Pinpoint the cell where the given text exists, returning its [x, y] midpoint coordinate. 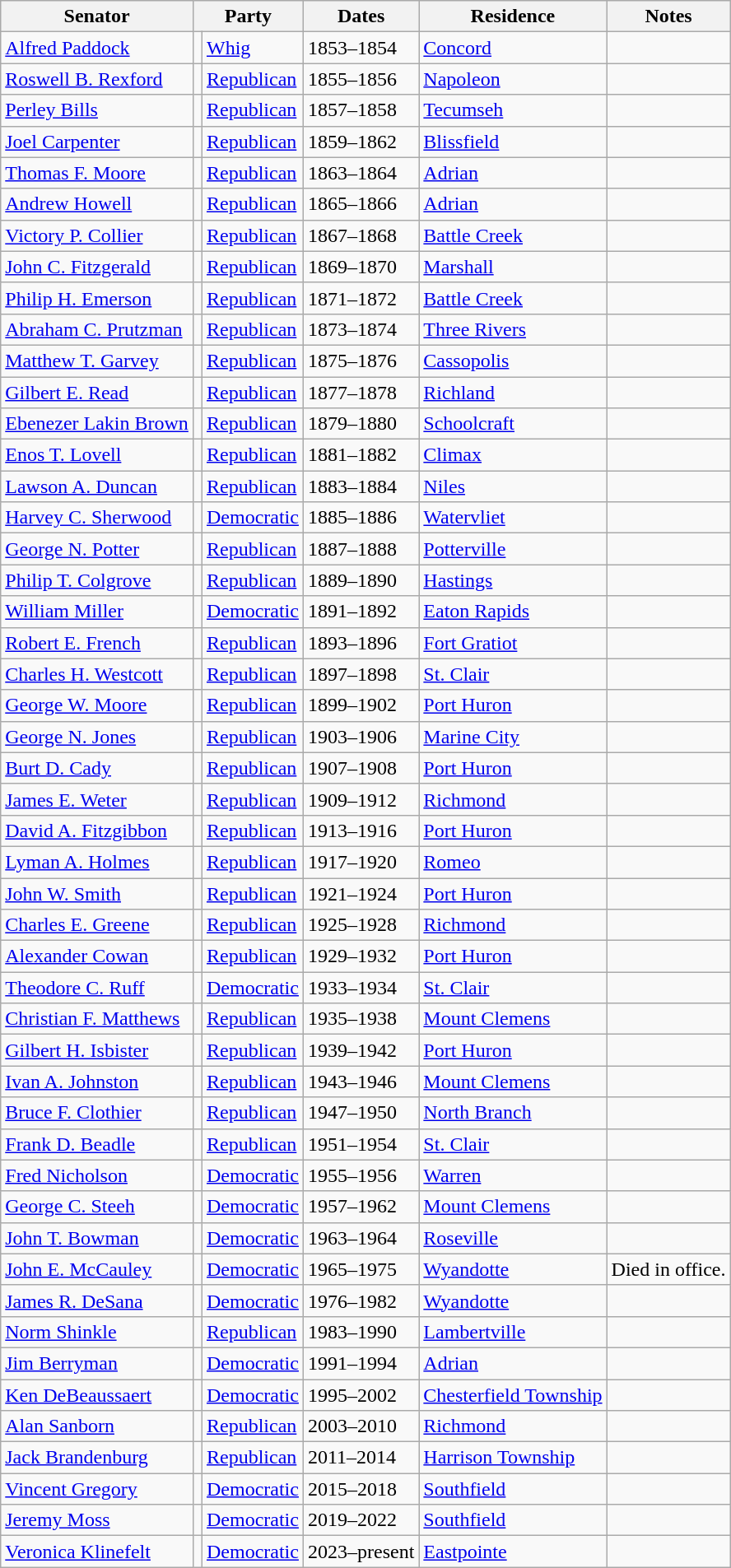
Cassopolis [513, 361]
Thomas F. Moore [97, 173]
1893–1896 [361, 643]
1925–1928 [361, 925]
1951–1954 [361, 1144]
1957–1962 [361, 1207]
1907–1908 [361, 768]
Blissfield [513, 142]
1875–1876 [361, 361]
Perley Bills [97, 110]
Ivan A. Johnston [97, 1082]
1903–1906 [361, 737]
Concord [513, 48]
Abraham C. Prutzman [97, 329]
Died in office. [668, 1269]
Frank D. Beadle [97, 1144]
Matthew T. Garvey [97, 361]
Schoolcraft [513, 424]
1887–1888 [361, 549]
1863–1864 [361, 173]
Theodore C. Ruff [97, 988]
2003–2010 [361, 1426]
Dates [361, 16]
1859–1862 [361, 142]
Potterville [513, 549]
2023–present [361, 1552]
John W. Smith [97, 893]
Notes [668, 16]
Ebenezer Lakin Brown [97, 424]
1963–1964 [361, 1238]
Charles E. Greene [97, 925]
Hastings [513, 580]
2011–2014 [361, 1458]
Gilbert E. Read [97, 393]
1955–1956 [361, 1175]
Watervliet [513, 518]
1891–1892 [361, 612]
Napoleon [513, 79]
Alan Sanborn [97, 1426]
North Branch [513, 1113]
1991–1994 [361, 1363]
1933–1934 [361, 988]
1853–1854 [361, 48]
Jack Brandenburg [97, 1458]
1867–1868 [361, 235]
Victory P. Collier [97, 235]
Lawson A. Duncan [97, 486]
1929–1932 [361, 956]
Bruce F. Clothier [97, 1113]
John T. Bowman [97, 1238]
1885–1886 [361, 518]
Christian F. Matthews [97, 1019]
1995–2002 [361, 1395]
George N. Potter [97, 549]
Residence [513, 16]
1947–1950 [361, 1113]
Ken DeBeaussaert [97, 1395]
2019–2022 [361, 1520]
Robert E. French [97, 643]
Lyman A. Holmes [97, 862]
Gilbert H. Isbister [97, 1050]
Jeremy Moss [97, 1520]
1879–1880 [361, 424]
William Miller [97, 612]
Charles H. Westcott [97, 674]
George N. Jones [97, 737]
Marshall [513, 267]
1909–1912 [361, 799]
1883–1884 [361, 486]
1897–1898 [361, 674]
2015–2018 [361, 1489]
1917–1920 [361, 862]
Richland [513, 393]
1889–1890 [361, 580]
1939–1942 [361, 1050]
John C. Fitzgerald [97, 267]
Niles [513, 486]
James E. Weter [97, 799]
Fort Gratiot [513, 643]
1965–1975 [361, 1269]
1899–1902 [361, 705]
1976–1982 [361, 1300]
Vincent Gregory [97, 1489]
Romeo [513, 862]
Chesterfield Township [513, 1395]
1881–1882 [361, 455]
Roswell B. Rexford [97, 79]
John E. McCauley [97, 1269]
Roseville [513, 1238]
Alexander Cowan [97, 956]
Eaton Rapids [513, 612]
Andrew Howell [97, 204]
Fred Nicholson [97, 1175]
Eastpointe [513, 1552]
1913–1916 [361, 831]
Whig [252, 48]
George C. Steeh [97, 1207]
Party [248, 16]
1935–1938 [361, 1019]
1921–1924 [361, 893]
Joel Carpenter [97, 142]
Philip H. Emerson [97, 298]
Burt D. Cady [97, 768]
1869–1870 [361, 267]
1865–1866 [361, 204]
Three Rivers [513, 329]
1857–1858 [361, 110]
Marine City [513, 737]
David A. Fitzgibbon [97, 831]
Climax [513, 455]
1855–1856 [361, 79]
George W. Moore [97, 705]
Harvey C. Sherwood [97, 518]
Warren [513, 1175]
1871–1872 [361, 298]
Enos T. Lovell [97, 455]
Senator [97, 16]
1873–1874 [361, 329]
Philip T. Colgrove [97, 580]
1943–1946 [361, 1082]
1983–1990 [361, 1332]
Lambertville [513, 1332]
Jim Berryman [97, 1363]
Veronica Klinefelt [97, 1552]
Harrison Township [513, 1458]
Alfred Paddock [97, 48]
1877–1878 [361, 393]
James R. DeSana [97, 1300]
Tecumseh [513, 110]
Norm Shinkle [97, 1332]
